For the text-containing cell, return its midpoint in [x, y] coordinate format. 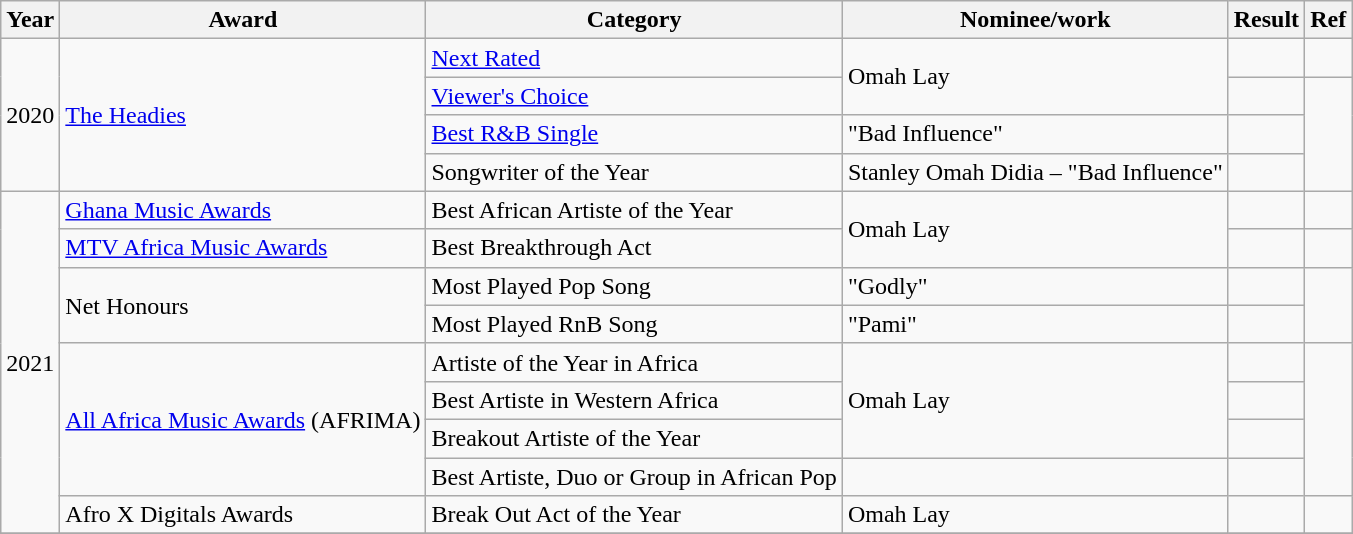
2021 [30, 362]
Year [30, 20]
Award [243, 20]
Best African Artiste of the Year [634, 210]
MTV Africa Music Awards [243, 248]
"Pami" [1035, 324]
Afro X Digitals Awards [243, 515]
2020 [30, 115]
Category [634, 20]
Break Out Act of the Year [634, 515]
Net Honours [243, 305]
Breakout Artiste of the Year [634, 438]
Most Played RnB Song [634, 324]
Artiste of the Year in Africa [634, 362]
Most Played Pop Song [634, 286]
Next Rated [634, 58]
Best Artiste in Western Africa [634, 400]
Best Breakthrough Act [634, 248]
"Godly" [1035, 286]
Best R&B Single [634, 134]
Ghana Music Awards [243, 210]
Songwriter of the Year [634, 172]
"Bad Influence" [1035, 134]
Result [1266, 20]
Stanley Omah Didia – "Bad Influence" [1035, 172]
Best Artiste, Duo or Group in African Pop [634, 477]
Ref [1328, 20]
Viewer's Choice [634, 96]
Nominee/work [1035, 20]
The Headies [243, 115]
All Africa Music Awards (AFRIMA) [243, 419]
